Return [x, y] of the center of cell containing provided text 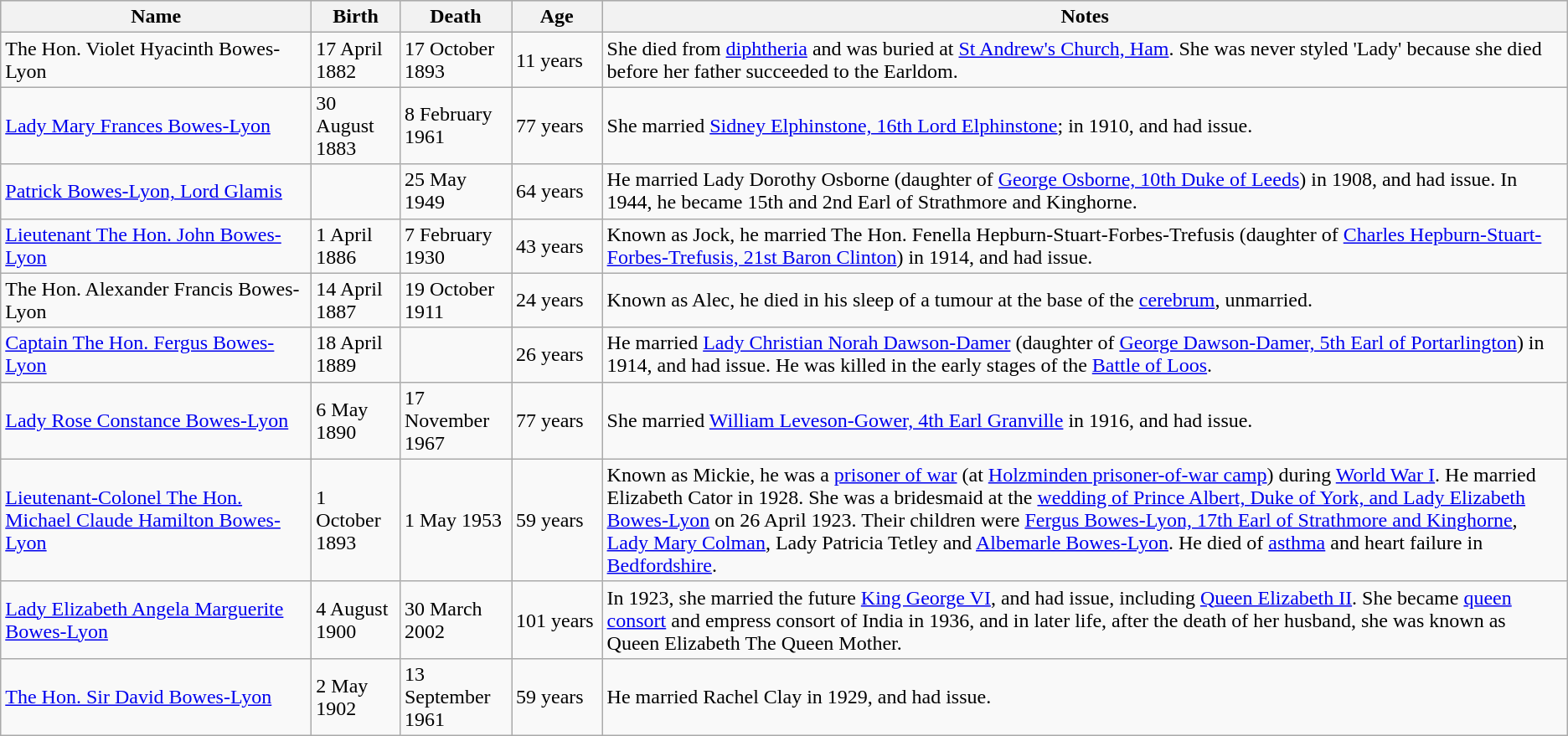
Name [156, 17]
64 years [556, 191]
8 February 1961 [456, 126]
Lieutenant-Colonel The Hon. Michael Claude Hamilton Bowes-Lyon [156, 520]
Captain The Hon. Fergus Bowes-Lyon [156, 355]
The Hon. Alexander Francis Bowes-Lyon [156, 300]
17 November 1967 [456, 420]
7 February 1930 [456, 246]
25 May 1949 [456, 191]
17 April 1882 [356, 60]
Notes [1085, 17]
11 years [556, 60]
13 September 1961 [456, 697]
She married William Leveson-Gower, 4th Earl Granville in 1916, and had issue. [1085, 420]
4 August 1900 [356, 620]
Patrick Bowes-Lyon, Lord Glamis [156, 191]
43 years [556, 246]
The Hon. Violet Hyacinth Bowes-Lyon [156, 60]
Death [456, 17]
The Hon. Sir David Bowes-Lyon [156, 697]
6 May 1890 [356, 420]
She married Sidney Elphinstone, 16th Lord Elphinstone; in 1910, and had issue. [1085, 126]
Known as Alec, he died in his sleep of a tumour at the base of the cerebrum, unmarried. [1085, 300]
2 May 1902 [356, 697]
18 April 1889 [356, 355]
30 March 2002 [456, 620]
1 October 1893 [356, 520]
26 years [556, 355]
Lady Mary Frances Bowes-Lyon [156, 126]
1 May 1953 [456, 520]
30 August 1883 [356, 126]
Age [556, 17]
Lady Rose Constance Bowes-Lyon [156, 420]
Lieutenant The Hon. John Bowes-Lyon [156, 246]
He married Rachel Clay in 1929, and had issue. [1085, 697]
24 years [556, 300]
Lady Elizabeth Angela Marguerite Bowes-Lyon [156, 620]
19 October 1911 [456, 300]
17 October 1893 [456, 60]
1 April 1886 [356, 246]
14 April 1887 [356, 300]
Birth [356, 17]
101 years [556, 620]
